Capture the cell that displays the provided text and extract its [x, y] central coordinate. 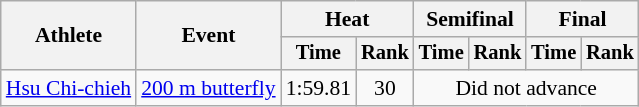
30 [385, 88]
Final [582, 19]
Hsu Chi-chieh [68, 88]
200 m butterfly [208, 88]
Did not advance [526, 88]
Semifinal [470, 19]
Event [208, 36]
1:59.81 [318, 88]
Athlete [68, 36]
Heat [348, 19]
